Extract the (X, Y) coordinate from the center of the cell holding the provided text.  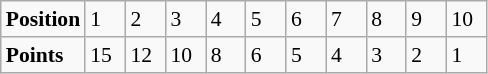
9 (426, 19)
15 (105, 55)
Position (43, 19)
Points (43, 55)
7 (346, 19)
12 (145, 55)
